Return the [x, y] coordinate for the center point of the cell that contains the specified text.  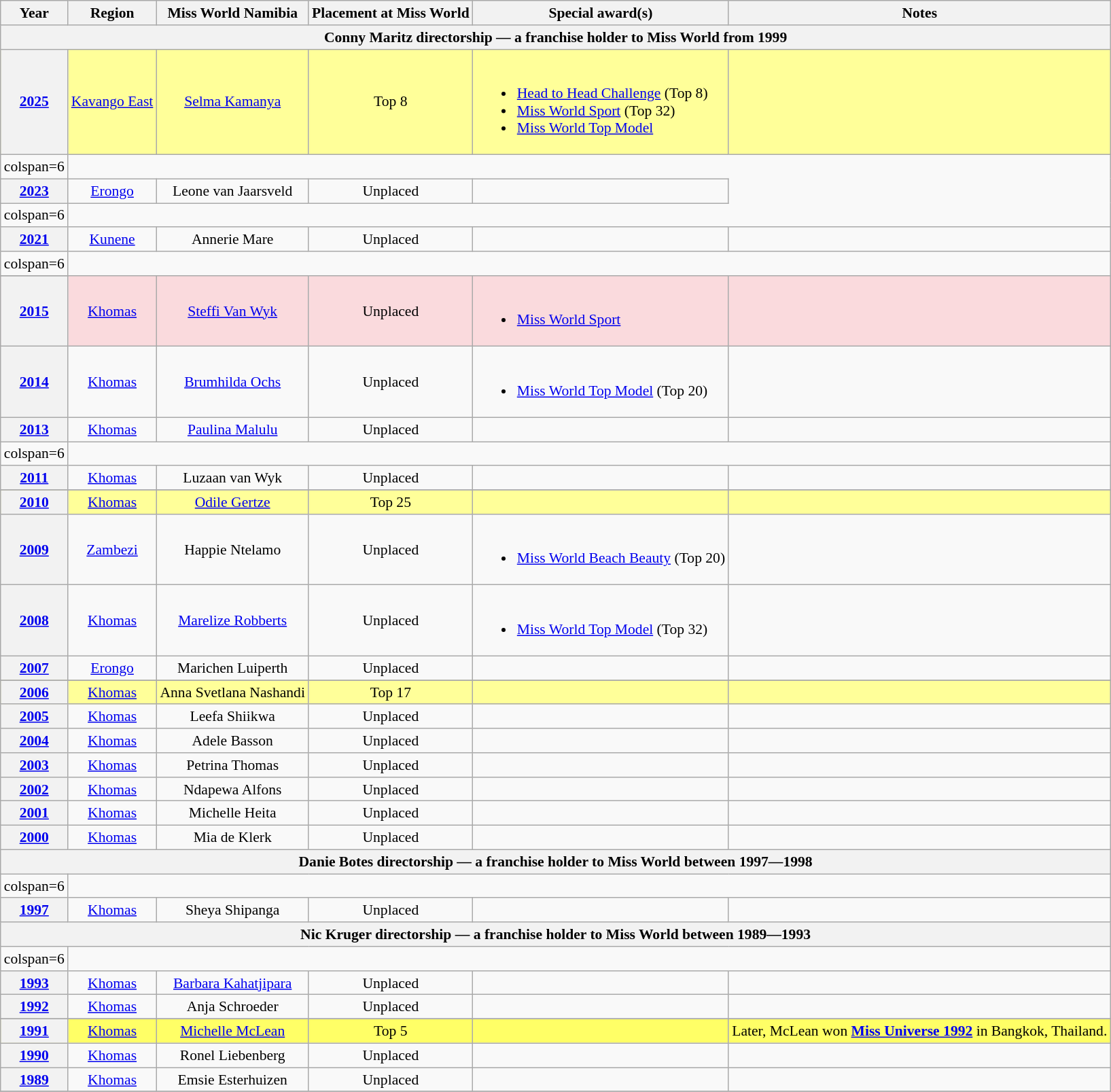
Kunene [113, 240]
Conny Maritz directorship — a franchise holder to Miss World from 1999 [556, 37]
1990 [34, 1056]
Top 5 [391, 1032]
Anna Svetlana Nashandi [232, 692]
Top 8 [391, 102]
Sheya Shipanga [232, 911]
Selma Kamanya [232, 102]
1991 [34, 1032]
Ronel Liebenberg [232, 1056]
Brumhilda Ochs [232, 382]
2007 [34, 669]
Mia de Klerk [232, 838]
1989 [34, 1080]
Emsie Esterhuizen [232, 1080]
Marichen Luiperth [232, 669]
Later, McLean won Miss Universe 1992 in Bangkok, Thailand. [919, 1032]
Top 25 [391, 502]
Miss World Beach Beauty (Top 20) [601, 550]
Leefa Shiikwa [232, 717]
2009 [34, 550]
Region [113, 13]
2013 [34, 429]
Miss World Namibia [232, 13]
Zambezi [113, 550]
Notes [919, 13]
Steffi Van Wyk [232, 311]
1992 [34, 1007]
Ndapewa Alfons [232, 790]
2015 [34, 311]
Nic Kruger directorship — a franchise holder to Miss World between 1989―1993 [556, 934]
2001 [34, 813]
Michelle Heita [232, 813]
2006 [34, 692]
2000 [34, 838]
Anja Schroeder [232, 1007]
Luzaan van Wyk [232, 478]
Adele Basson [232, 741]
Happie Ntelamo [232, 550]
2004 [34, 741]
Marelize Robberts [232, 620]
Miss World Sport [601, 311]
Paulina Malulu [232, 429]
Miss World Top Model (Top 20) [601, 382]
2011 [34, 478]
Miss World Top Model (Top 32) [601, 620]
Placement at Miss World [391, 13]
Top 17 [391, 692]
Barbara Kahatjipara [232, 983]
1993 [34, 983]
Special award(s) [601, 13]
Year [34, 13]
2008 [34, 620]
Danie Botes directorship — a franchise holder to Miss World between 1997―1998 [556, 862]
2005 [34, 717]
Odile Gertze [232, 502]
2023 [34, 191]
Head to Head Challenge (Top 8)Miss World Sport (Top 32)Miss World Top Model [601, 102]
Petrina Thomas [232, 765]
2002 [34, 790]
2010 [34, 502]
2003 [34, 765]
Michelle McLean [232, 1032]
2025 [34, 102]
Kavango East [113, 102]
Annerie Mare [232, 240]
2014 [34, 382]
1997 [34, 911]
2021 [34, 240]
Leone van Jaarsveld [232, 191]
